Return [X, Y] of the center of cell containing provided text 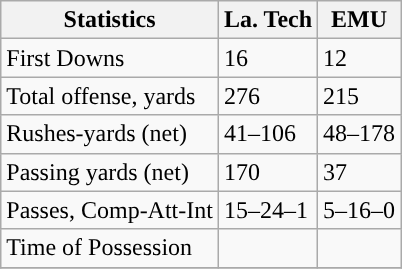
15–24–1 [268, 210]
37 [360, 172]
170 [268, 172]
Statistics [110, 20]
Rushes-yards (net) [110, 134]
La. Tech [268, 20]
EMU [360, 20]
41–106 [268, 134]
48–178 [360, 134]
Total offense, yards [110, 96]
215 [360, 96]
12 [360, 58]
16 [268, 58]
276 [268, 96]
5–16–0 [360, 210]
Time of Possession [110, 248]
First Downs [110, 58]
Passing yards (net) [110, 172]
Passes, Comp-Att-Int [110, 210]
